Detect which cell encompasses the target text, then output its [X, Y] center coordinate. 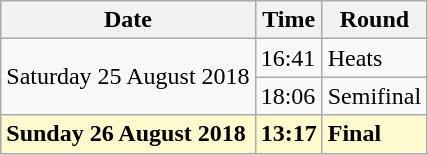
Final [374, 134]
Semifinal [374, 96]
13:17 [288, 134]
18:06 [288, 96]
Round [374, 20]
Date [128, 20]
Sunday 26 August 2018 [128, 134]
Saturday 25 August 2018 [128, 77]
Time [288, 20]
16:41 [288, 58]
Heats [374, 58]
